Detect which cell encompasses the target text, then output its [x, y] center coordinate. 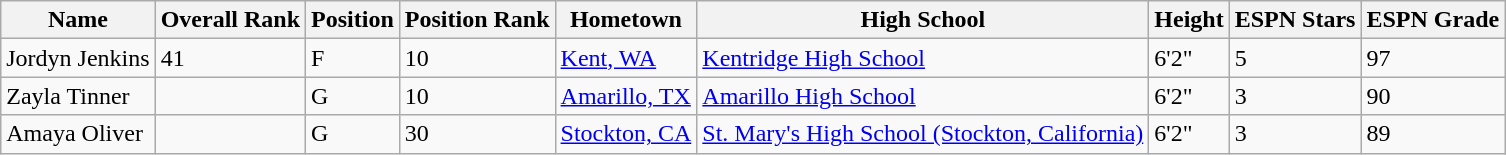
97 [1433, 58]
Amarillo, TX [626, 96]
High School [923, 20]
Name [78, 20]
Amarillo High School [923, 96]
F [353, 58]
Position Rank [477, 20]
Position [353, 20]
Amaya Oliver [78, 134]
5 [1295, 58]
Zayla Tinner [78, 96]
89 [1433, 134]
Kent, WA [626, 58]
30 [477, 134]
Hometown [626, 20]
Overall Rank [230, 20]
ESPN Stars [1295, 20]
90 [1433, 96]
Kentridge High School [923, 58]
ESPN Grade [1433, 20]
St. Mary's High School (Stockton, California) [923, 134]
Height [1189, 20]
Jordyn Jenkins [78, 58]
Stockton, CA [626, 134]
41 [230, 58]
